Provide the (x, y) coordinate of the cell's center where the given text is located.  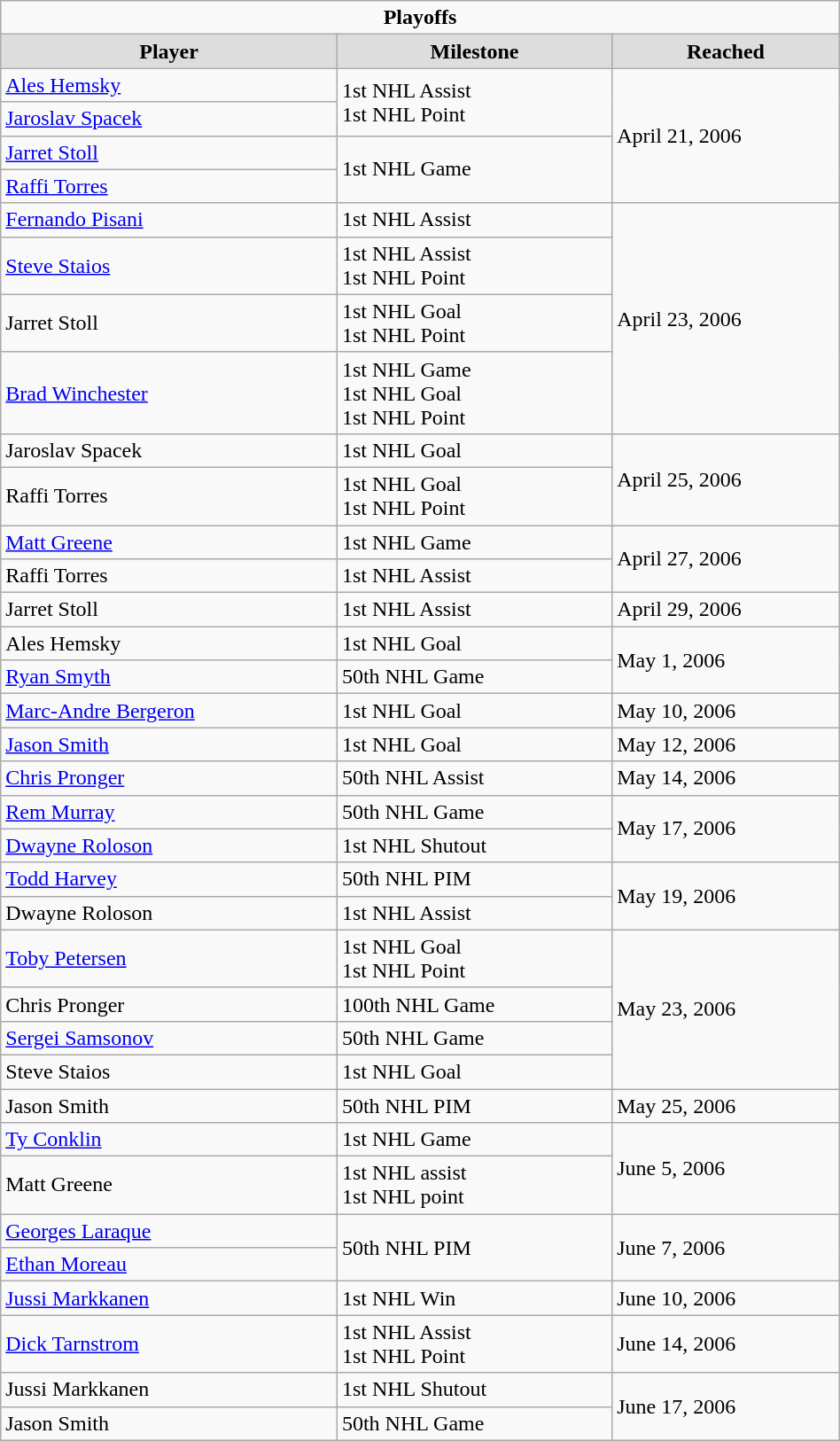
Toby Petersen (169, 959)
1st NHL Win (474, 1298)
Milestone (474, 51)
April 23, 2006 (727, 318)
Ryan Smyth (169, 677)
May 25, 2006 (727, 1105)
May 23, 2006 (727, 1009)
50th NHL Assist (474, 778)
May 17, 2006 (727, 829)
May 1, 2006 (727, 660)
May 12, 2006 (727, 744)
June 10, 2006 (727, 1298)
Fernando Pisani (169, 220)
Dick Tarnstrom (169, 1344)
June 14, 2006 (727, 1344)
June 17, 2006 (727, 1406)
Sergei Samsonov (169, 1038)
April 29, 2006 (727, 610)
Player (169, 51)
May 19, 2006 (727, 896)
June 7, 2006 (727, 1248)
April 21, 2006 (727, 136)
Playoffs (420, 18)
Brad Winchester (169, 393)
Georges Laraque (169, 1231)
April 25, 2006 (727, 479)
May 14, 2006 (727, 778)
Ty Conklin (169, 1140)
1st NHL assist1st NHL point (474, 1186)
Todd Harvey (169, 879)
100th NHL Game (474, 1004)
May 10, 2006 (727, 711)
April 27, 2006 (727, 558)
Rem Murray (169, 812)
June 5, 2006 (727, 1168)
1st NHL Game1st NHL Goal1st NHL Point (474, 393)
Reached (727, 51)
Ethan Moreau (169, 1265)
Marc-Andre Bergeron (169, 711)
